Search for the cell housing the specified text and yield its [x, y] center coordinate. 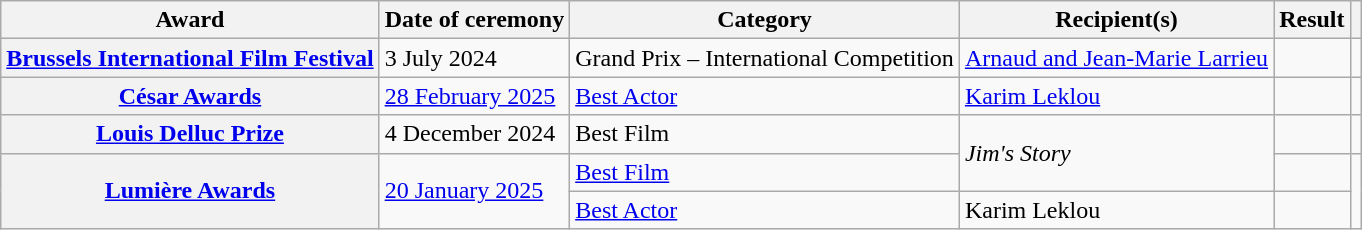
Recipient(s) [1116, 20]
Category [765, 20]
Award [190, 20]
3 July 2024 [474, 58]
César Awards [190, 96]
Grand Prix – International Competition [765, 58]
Brussels International Film Festival [190, 58]
Lumière Awards [190, 191]
Jim's Story [1116, 153]
Result [1312, 20]
Arnaud and Jean-Marie Larrieu [1116, 58]
4 December 2024 [474, 134]
Louis Delluc Prize [190, 134]
Date of ceremony [474, 20]
28 February 2025 [474, 96]
20 January 2025 [474, 191]
